From the cell containing the given text, extract its center point as [x, y] coordinate. 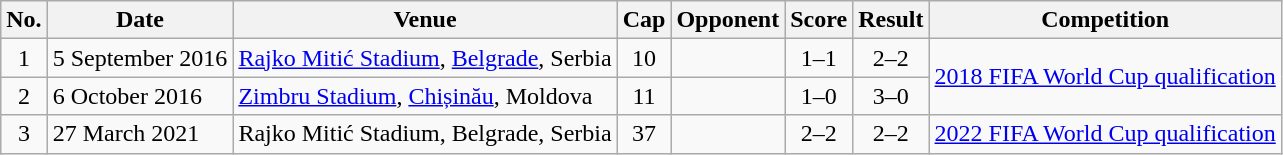
2022 FIFA World Cup qualification [1105, 134]
1 [24, 58]
27 March 2021 [140, 134]
Opponent [728, 20]
1–1 [819, 58]
Venue [425, 20]
Competition [1105, 20]
2018 FIFA World Cup qualification [1105, 77]
3–0 [891, 96]
11 [644, 96]
3 [24, 134]
2 [24, 96]
No. [24, 20]
6 October 2016 [140, 96]
Date [140, 20]
5 September 2016 [140, 58]
Cap [644, 20]
37 [644, 134]
Zimbru Stadium, Chișinău, Moldova [425, 96]
1–0 [819, 96]
10 [644, 58]
Result [891, 20]
Score [819, 20]
